For the text-containing cell, return its midpoint in (x, y) coordinate format. 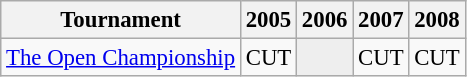
The Open Championship (121, 58)
2008 (437, 20)
Tournament (121, 20)
2007 (381, 20)
2006 (325, 20)
2005 (268, 20)
